For the text-containing cell, return its midpoint in [x, y] coordinate format. 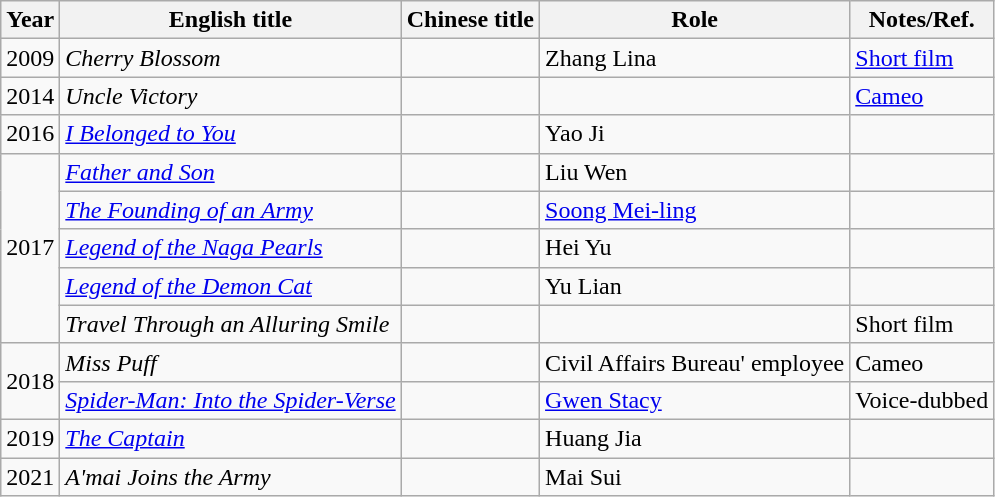
Mai Sui [695, 477]
Role [695, 20]
Zhang Lina [695, 58]
The Captain [230, 438]
The Founding of an Army [230, 210]
2017 [30, 248]
2018 [30, 381]
Spider-Man: Into the Spider-Verse [230, 400]
Civil Affairs Bureau' employee [695, 362]
Legend of the Demon Cat [230, 286]
Legend of the Naga Pearls [230, 248]
Uncle Victory [230, 96]
Father and Son [230, 172]
2019 [30, 438]
English title [230, 20]
Soong Mei-ling [695, 210]
I Belonged to You [230, 134]
2009 [30, 58]
Miss Puff [230, 362]
Year [30, 20]
Travel Through an Alluring Smile [230, 324]
2014 [30, 96]
Voice-dubbed [922, 400]
Chinese title [470, 20]
Huang Jia [695, 438]
Hei Yu [695, 248]
2016 [30, 134]
Yao Ji [695, 134]
Notes/Ref. [922, 20]
2021 [30, 477]
Liu Wen [695, 172]
A'mai Joins the Army [230, 477]
Gwen Stacy [695, 400]
Yu Lian [695, 286]
Cherry Blossom [230, 58]
